From the cell containing the given text, extract its center point as [x, y] coordinate. 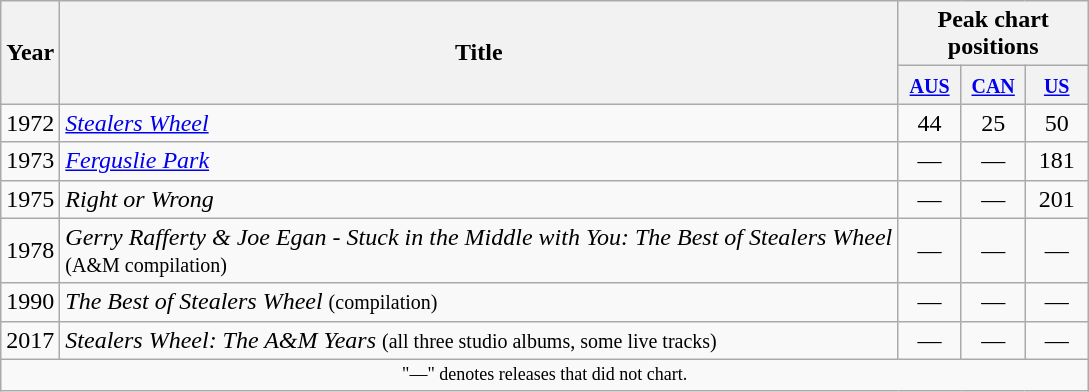
Ferguslie Park [479, 161]
Year [30, 52]
"—" denotes releases that did not chart. [545, 374]
201 [1057, 199]
AUS [930, 85]
25 [993, 123]
1972 [30, 123]
Stealers Wheel [479, 123]
181 [1057, 161]
44 [930, 123]
1978 [30, 250]
US [1057, 85]
1990 [30, 302]
CAN [993, 85]
50 [1057, 123]
Gerry Rafferty & Joe Egan - Stuck in the Middle with You: The Best of Stealers Wheel (A&M compilation) [479, 250]
1975 [30, 199]
The Best of Stealers Wheel (compilation) [479, 302]
Stealers Wheel: The A&M Years (all three studio albums, some live tracks) [479, 340]
Title [479, 52]
Right or Wrong [479, 199]
1973 [30, 161]
Peak chart positions [994, 34]
2017 [30, 340]
